Detect which cell encompasses the target text, then output its [x, y] center coordinate. 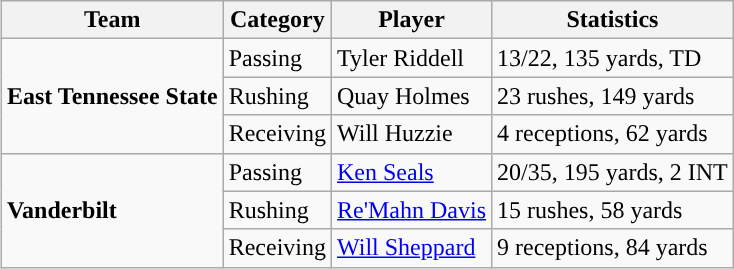
Category [277, 20]
23 rushes, 149 yards [613, 96]
4 receptions, 62 yards [613, 134]
9 receptions, 84 yards [613, 248]
Will Sheppard [412, 248]
East Tennessee State [112, 96]
Vanderbilt [112, 210]
Re'Mahn Davis [412, 210]
15 rushes, 58 yards [613, 210]
Ken Seals [412, 172]
Team [112, 20]
Tyler Riddell [412, 58]
Statistics [613, 20]
20/35, 195 yards, 2 INT [613, 172]
Player [412, 20]
13/22, 135 yards, TD [613, 58]
Quay Holmes [412, 96]
Will Huzzie [412, 134]
